For the text-containing cell, return its midpoint in (X, Y) coordinate format. 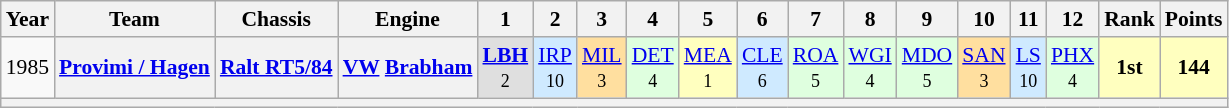
Chassis (276, 19)
LS10 (1028, 68)
8 (870, 19)
ROA5 (816, 68)
11 (1028, 19)
10 (984, 19)
PHX4 (1072, 68)
6 (762, 19)
1985 (28, 68)
Rank (1130, 19)
5 (708, 19)
12 (1072, 19)
MDO5 (928, 68)
DET4 (653, 68)
9 (928, 19)
CLE6 (762, 68)
Engine (408, 19)
4 (653, 19)
1st (1130, 68)
VW Brabham (408, 68)
WGI4 (870, 68)
144 (1194, 68)
LBH2 (505, 68)
Ralt RT5/84 (276, 68)
IRP10 (555, 68)
MIL3 (602, 68)
Provimi / Hagen (134, 68)
7 (816, 19)
2 (555, 19)
SAN3 (984, 68)
3 (602, 19)
Points (1194, 19)
Team (134, 19)
Year (28, 19)
MEA1 (708, 68)
1 (505, 19)
